Output the (x, y) coordinate of the center of the cell containing the given text.  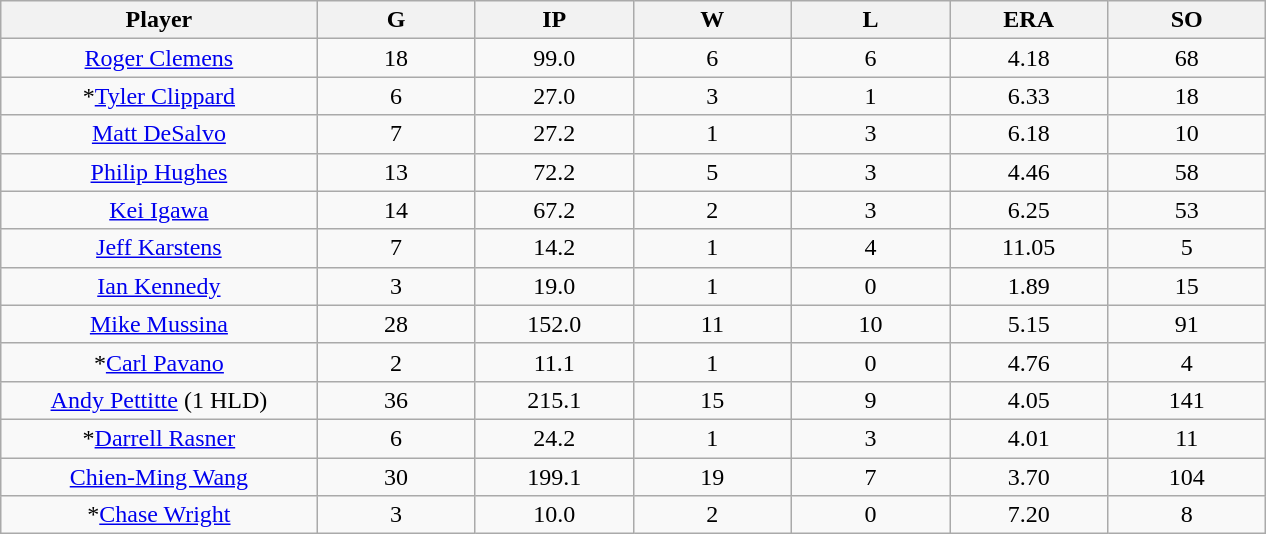
Chien-Ming Wang (159, 477)
Ian Kennedy (159, 286)
Philip Hughes (159, 172)
G (396, 20)
*Darrell Rasner (159, 438)
72.2 (554, 172)
91 (1187, 324)
19 (712, 477)
ERA (1029, 20)
141 (1187, 400)
68 (1187, 58)
L (870, 20)
4.05 (1029, 400)
Kei Igawa (159, 210)
11.05 (1029, 248)
4.46 (1029, 172)
W (712, 20)
3.70 (1029, 477)
Andy Pettitte (1 HLD) (159, 400)
8 (1187, 515)
4.18 (1029, 58)
152.0 (554, 324)
11.1 (554, 362)
*Carl Pavano (159, 362)
Player (159, 20)
36 (396, 400)
67.2 (554, 210)
7.20 (1029, 515)
9 (870, 400)
6.33 (1029, 96)
IP (554, 20)
199.1 (554, 477)
27.0 (554, 96)
4.01 (1029, 438)
30 (396, 477)
14 (396, 210)
28 (396, 324)
215.1 (554, 400)
4.76 (1029, 362)
14.2 (554, 248)
*Tyler Clippard (159, 96)
104 (1187, 477)
19.0 (554, 286)
6.18 (1029, 134)
53 (1187, 210)
1.89 (1029, 286)
5.15 (1029, 324)
SO (1187, 20)
27.2 (554, 134)
58 (1187, 172)
Jeff Karstens (159, 248)
10.0 (554, 515)
Roger Clemens (159, 58)
6.25 (1029, 210)
24.2 (554, 438)
*Chase Wright (159, 515)
Mike Mussina (159, 324)
13 (396, 172)
Matt DeSalvo (159, 134)
99.0 (554, 58)
